For the text-containing cell, return its midpoint in [X, Y] coordinate format. 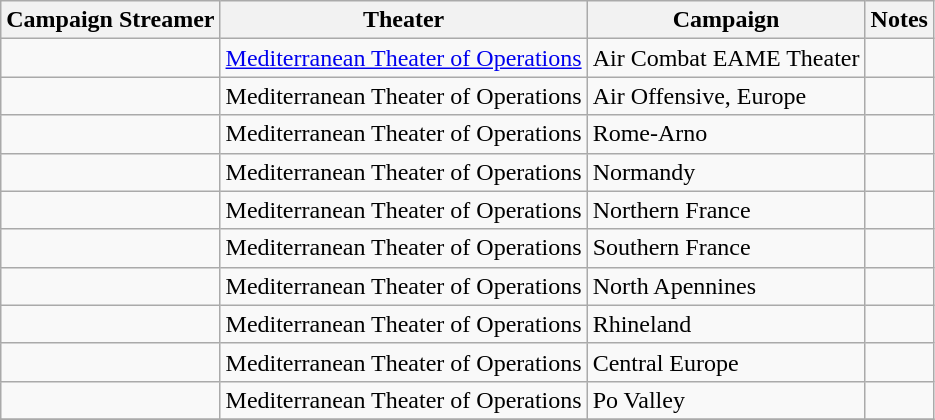
Campaign [726, 20]
Rome-Arno [726, 134]
Air Combat EAME Theater [726, 58]
Central Europe [726, 362]
North Apennines [726, 286]
Northern France [726, 210]
Air Offensive, Europe [726, 96]
Po Valley [726, 400]
Normandy [726, 172]
Southern France [726, 248]
Notes [899, 20]
Rhineland [726, 324]
Theater [404, 20]
Campaign Streamer [110, 20]
